Pinpoint the cell where the given text exists, returning its [x, y] midpoint coordinate. 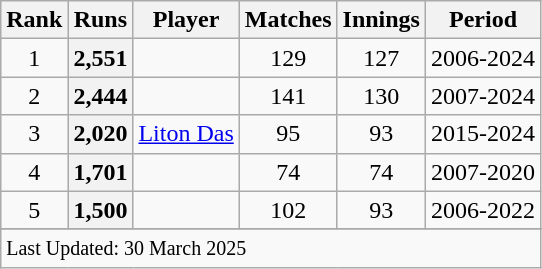
2 [34, 96]
Period [482, 20]
95 [288, 134]
Innings [381, 20]
Last Updated: 30 March 2025 [271, 248]
1,701 [100, 172]
3 [34, 134]
Player [186, 20]
141 [288, 96]
2006-2024 [482, 58]
Liton Das [186, 134]
127 [381, 58]
Runs [100, 20]
130 [381, 96]
1,500 [100, 210]
2,444 [100, 96]
129 [288, 58]
2,020 [100, 134]
2006-2022 [482, 210]
2007-2024 [482, 96]
1 [34, 58]
5 [34, 210]
2015-2024 [482, 134]
2007-2020 [482, 172]
2,551 [100, 58]
Matches [288, 20]
4 [34, 172]
102 [288, 210]
Rank [34, 20]
